Determine the (X, Y) coordinate at the center of the cell enclosing the given text.  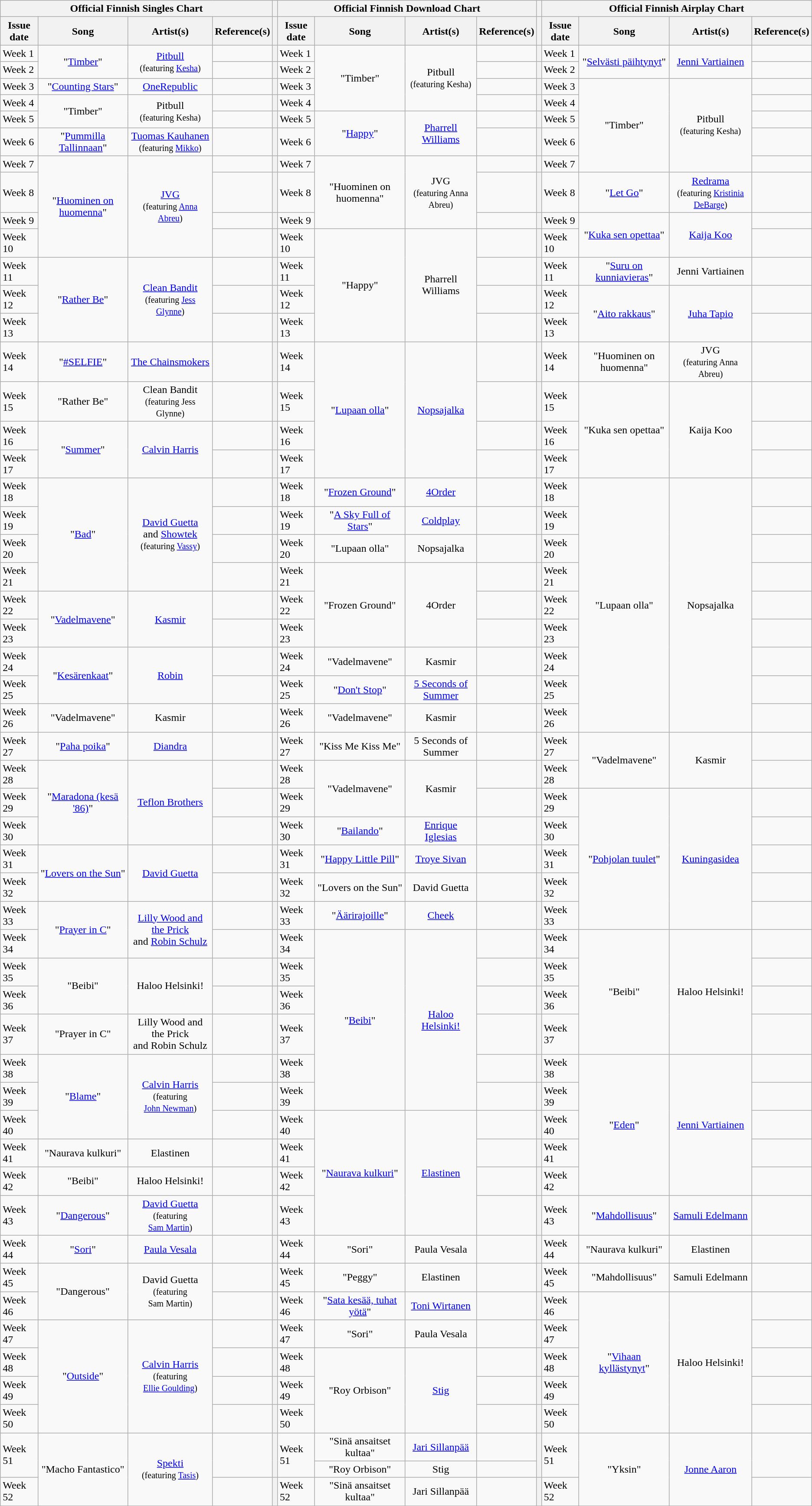
Coldplay (441, 521)
Enrique Iglesias (441, 831)
"#SELFIE" (83, 362)
"Blame" (83, 1097)
Teflon Brothers (170, 802)
Calvin Harris(featuringEllie Goulding) (170, 1376)
"Peggy" (360, 1278)
"Happy Little Pill" (360, 859)
"Macho Fantastico" (83, 1469)
"Pohjolan tuulet" (625, 859)
Calvin Harris(featuringJohn Newman) (170, 1097)
Spekti(featuring Tasis) (170, 1469)
"Yksin" (625, 1469)
"Äärirajoille" (360, 915)
Jonne Aaron (710, 1469)
Juha Tapio (710, 314)
OneRepublic (170, 86)
Toni Wirtanen (441, 1306)
"Kiss Me Kiss Me" (360, 746)
The Chainsmokers (170, 362)
"Suru on kunniavieras" (625, 271)
Cheek (441, 915)
"Paha poika" (83, 746)
"Summer" (83, 450)
"Eden" (625, 1124)
Kuningasidea (710, 859)
"Aito rakkaus" (625, 314)
Redrama(featuring Kristinia DeBarge) (710, 192)
"Pummilla Tallinnaan" (83, 141)
"A Sky Full of Stars" (360, 521)
Official Finnish Download Chart (407, 9)
Troye Sivan (441, 859)
"Outside" (83, 1376)
"Bad" (83, 534)
Official Finnish Airplay Chart (677, 9)
Robin (170, 675)
"Kesärenkaat" (83, 675)
"Bailando" (360, 831)
Diandra (170, 746)
"Don't Stop" (360, 690)
"Maradona (kesä '86)" (83, 802)
David Guettaand Showtek(featuring Vassy) (170, 534)
"Let Go" (625, 192)
"Sata kesää, tuhat yötä" (360, 1306)
Official Finnish Singles Chart (137, 9)
Tuomas Kauhanen(featuring Mikko) (170, 141)
"Vihaan kyllästynyt" (625, 1362)
"Counting Stars" (83, 86)
Calvin Harris (170, 450)
"Selvästi päihtynyt" (625, 62)
